Find where the given text appears and provide that cell's center as (X, Y) coordinate. 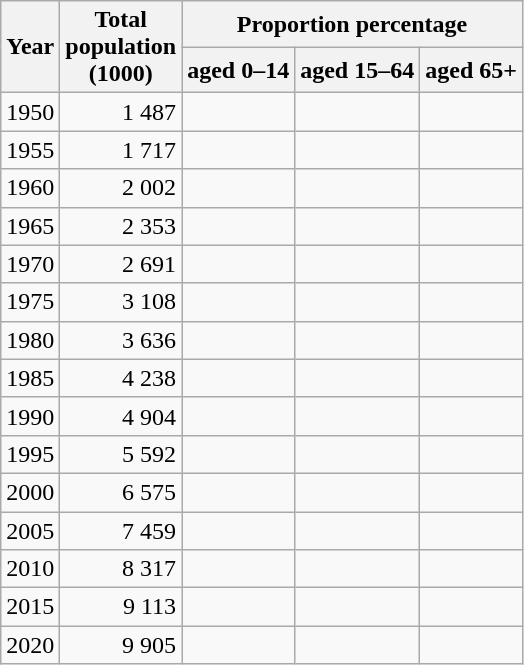
Year (30, 47)
1960 (30, 188)
aged 15–64 (358, 70)
3 636 (121, 340)
5 592 (121, 454)
1975 (30, 302)
Total population (1000) (121, 47)
7 459 (121, 531)
1990 (30, 416)
4 904 (121, 416)
2 353 (121, 226)
1970 (30, 264)
2 691 (121, 264)
2015 (30, 607)
1950 (30, 112)
4 238 (121, 378)
6 575 (121, 492)
1 487 (121, 112)
aged 65+ (472, 70)
1980 (30, 340)
1995 (30, 454)
1985 (30, 378)
2005 (30, 531)
1 717 (121, 150)
2020 (30, 645)
2000 (30, 492)
2 002 (121, 188)
Proportion percentage (352, 24)
9 113 (121, 607)
1965 (30, 226)
8 317 (121, 569)
1955 (30, 150)
3 108 (121, 302)
aged 0–14 (238, 70)
9 905 (121, 645)
2010 (30, 569)
